Detect which cell encompasses the target text, then output its [X, Y] center coordinate. 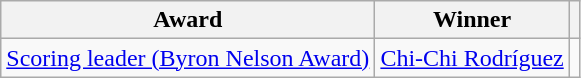
Chi-Chi Rodríguez [472, 58]
Award [188, 20]
Scoring leader (Byron Nelson Award) [188, 58]
Winner [472, 20]
